Identify which cell holds the provided text, then report its (X, Y) central coordinate. 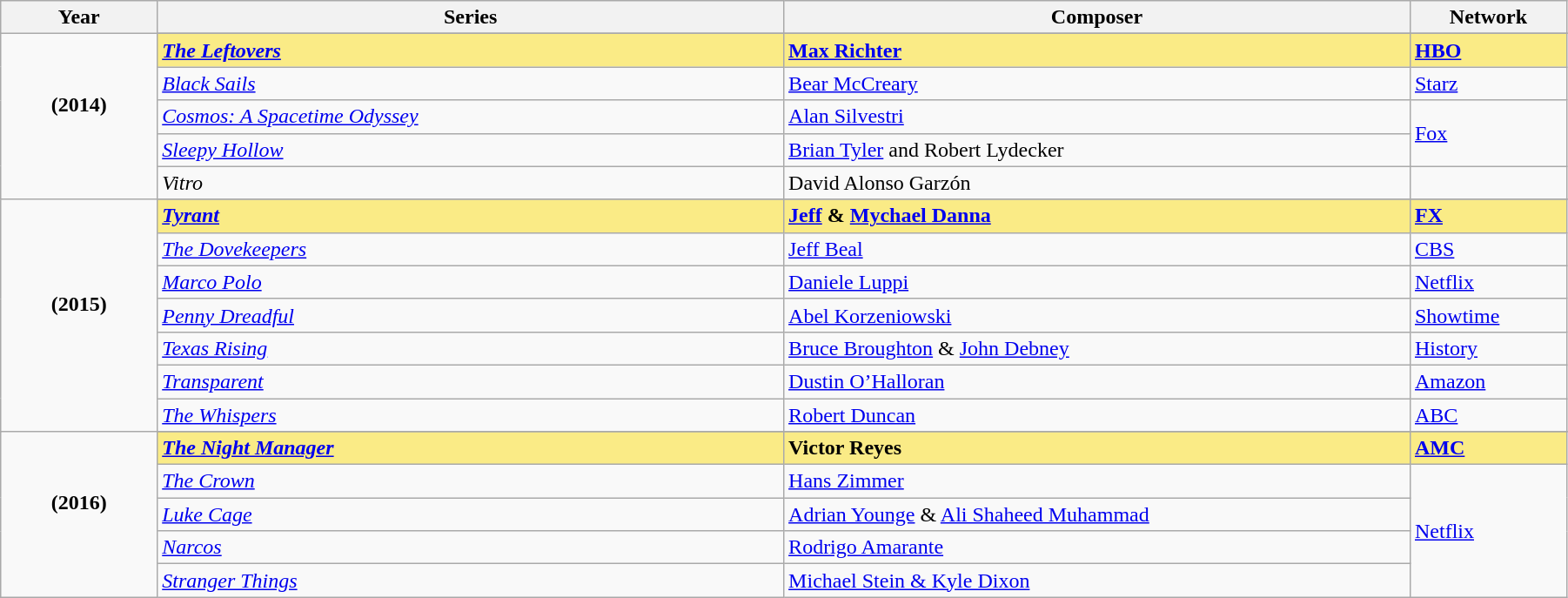
Network (1488, 17)
Rodrigo Amarante (1097, 548)
Brian Tyler and Robert Lydecker (1097, 150)
Black Sails (471, 84)
Luke Cage (471, 514)
Year (79, 17)
Series (471, 17)
Cosmos: A Spacetime Odyssey (471, 117)
The Dovekeepers (471, 249)
Penny Dreadful (471, 315)
Adrian Younge & Ali Shaheed Muhammad (1097, 514)
Alan Silvestri (1097, 117)
The Crown (471, 481)
The Leftovers (471, 50)
History (1488, 348)
(2014) (79, 117)
(2016) (79, 514)
Dustin O’Halloran (1097, 381)
Texas Rising (471, 348)
Tyrant (471, 216)
Starz (1488, 84)
Narcos (471, 548)
AMC (1488, 448)
Amazon (1488, 381)
(2015) (79, 315)
ABC (1488, 415)
David Alonso Garzón (1097, 183)
Stranger Things (471, 581)
Michael Stein & Kyle Dixon (1097, 581)
Abel Korzeniowski (1097, 315)
Transparent (471, 381)
Jeff & Mychael Danna (1097, 216)
Daniele Luppi (1097, 282)
Marco Polo (471, 282)
Fox (1488, 133)
Bear McCreary (1097, 84)
Hans Zimmer (1097, 481)
Sleepy Hollow (471, 150)
Max Richter (1097, 50)
CBS (1488, 249)
FX (1488, 216)
Victor Reyes (1097, 448)
Showtime (1488, 315)
Vitro (471, 183)
Jeff Beal (1097, 249)
HBO (1488, 50)
Bruce Broughton & John Debney (1097, 348)
The Night Manager (471, 448)
Robert Duncan (1097, 415)
Composer (1097, 17)
The Whispers (471, 415)
